From the cell containing the given text, extract its center point as [X, Y] coordinate. 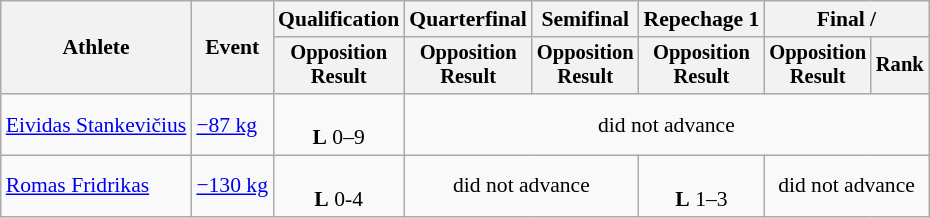
L 0–9 [338, 124]
−130 kg [232, 186]
Athlete [96, 48]
Romas Fridrikas [96, 186]
Rank [900, 66]
Repechage 1 [702, 19]
L 0-4 [338, 186]
Eividas Stankevičius [96, 124]
Event [232, 48]
Quarterfinal [468, 19]
Semifinal [586, 19]
Final / [846, 19]
Qualification [338, 19]
−87 kg [232, 124]
L 1–3 [702, 186]
